Output the (X, Y) coordinate of the center of the cell containing the given text.  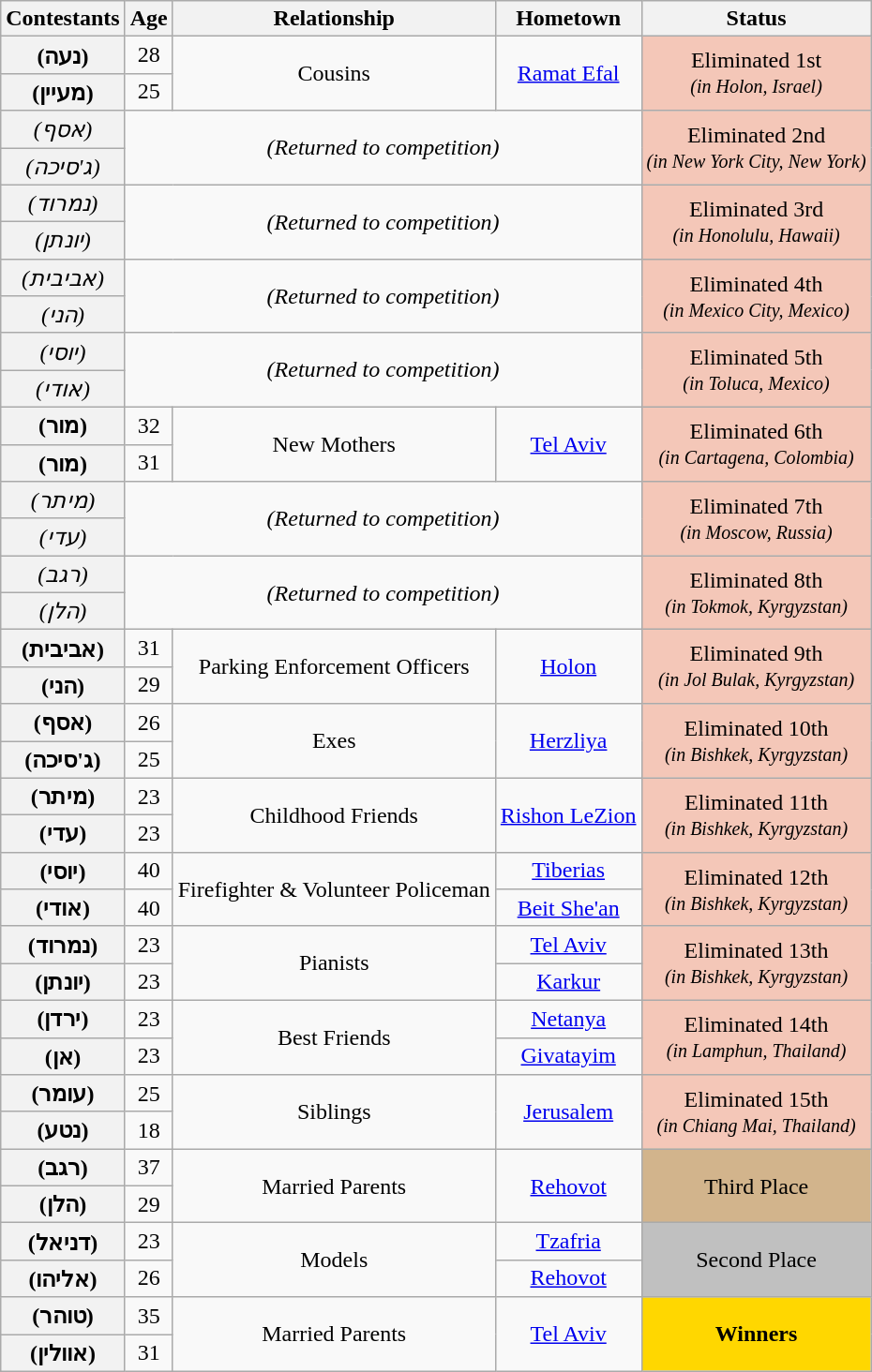
Eliminated 7th(in Moscow, Russia) (756, 519)
Eliminated 3rd(in Honolulu, Hawaii) (756, 221)
35 (148, 1316)
Hometown (568, 19)
Second Place (756, 1260)
(עומר) (63, 1094)
(נעה) (63, 55)
(דניאל) (63, 1242)
Cousins (334, 73)
Winners (756, 1335)
Karkur (568, 982)
New Mothers (334, 444)
(מעיין) (63, 92)
Holon (568, 667)
Eliminated 12th(in Bishkek, Kyrgyzstan) (756, 888)
Contestants (63, 19)
Eliminated 8th(in Tokmok, Kyrgyzstan) (756, 592)
37 (148, 1168)
Eliminated 6th(in Cartagena, Colombia) (756, 444)
(אוולין) (63, 1353)
Relationship (334, 19)
(אליהו) (63, 1278)
(ירדן) (63, 1019)
Eliminated 15th(in Chiang Mai, Thailand) (756, 1111)
Status (756, 19)
Tiberias (568, 871)
(אן) (63, 1056)
32 (148, 425)
Siblings (334, 1111)
Beit She'an (568, 908)
Eliminated 5th(in Toluca, Mexico) (756, 369)
Ramat Efal (568, 73)
Eliminated 11th(in Bishkek, Kyrgyzstan) (756, 815)
Firefighter & Volunteer Policeman (334, 888)
Exes (334, 740)
Netanya (568, 1019)
Eliminated 9th(in Jol Bulak, Kyrgyzstan) (756, 667)
Best Friends (334, 1036)
Parking Enforcement Officers (334, 667)
Eliminated 1st(in Holon, Israel) (756, 73)
Eliminated 14th(in Lamphun, Thailand) (756, 1036)
Rishon LeZion (568, 815)
Jerusalem (568, 1111)
Givatayim (568, 1056)
(נטע) (63, 1130)
Tzafria (568, 1242)
Eliminated 2nd(in New York City, New York) (756, 148)
Herzliya (568, 740)
Models (334, 1260)
Eliminated 4th(in Mexico City, Mexico) (756, 296)
Pianists (334, 963)
(טוהר) (63, 1316)
Third Place (756, 1186)
Childhood Friends (334, 815)
18 (148, 1130)
Eliminated 10th(in Bishkek, Kyrgyzstan) (756, 740)
28 (148, 55)
Age (148, 19)
Eliminated 13th(in Bishkek, Kyrgyzstan) (756, 963)
